Return (x, y) of the center of cell containing provided text 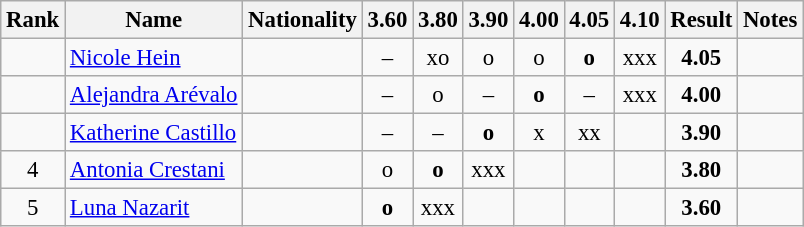
Name (154, 20)
4.10 (640, 20)
xo (438, 58)
Antonia Crestani (154, 170)
Nationality (302, 20)
Luna Nazarit (154, 208)
Result (702, 20)
Nicole Hein (154, 58)
4 (33, 170)
5 (33, 208)
x (539, 133)
Katherine Castillo (154, 133)
Notes (770, 20)
xx (589, 133)
Rank (33, 20)
Alejandra Arévalo (154, 95)
